Determine the (x, y) coordinate at the center of the cell enclosing the given text.  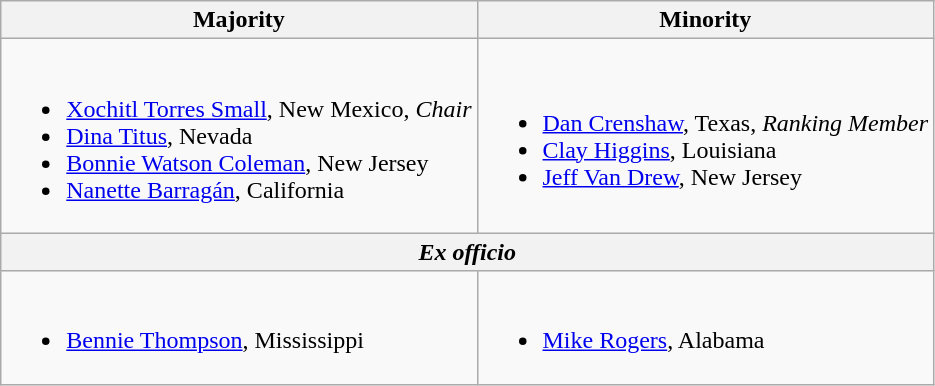
Majority (239, 20)
Xochitl Torres Small, New Mexico, ChairDina Titus, NevadaBonnie Watson Coleman, New JerseyNanette Barragán, California (239, 136)
Minority (706, 20)
Mike Rogers, Alabama (706, 328)
Dan Crenshaw, Texas, Ranking MemberClay Higgins, LouisianaJeff Van Drew, New Jersey (706, 136)
Ex officio (468, 252)
Bennie Thompson, Mississippi (239, 328)
